Find where the given text appears and provide that cell's center as [X, Y] coordinate. 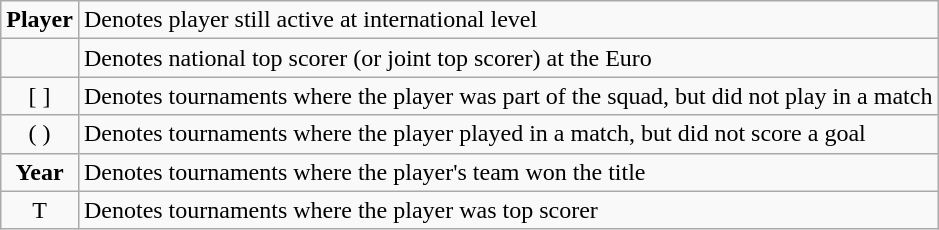
[ ] [40, 96]
Denotes tournaments where the player's team won the title [508, 172]
T [40, 210]
Denotes tournaments where the player was top scorer [508, 210]
Denotes player still active at international level [508, 20]
( ) [40, 134]
Denotes tournaments where the player played in a match, but did not score a goal [508, 134]
Denotes national top scorer (or joint top scorer) at the Euro [508, 58]
Denotes tournaments where the player was part of the squad, but did not play in a match [508, 96]
Player [40, 20]
Year [40, 172]
